Locate the cell with the specified text and output its (x, y) center coordinate. 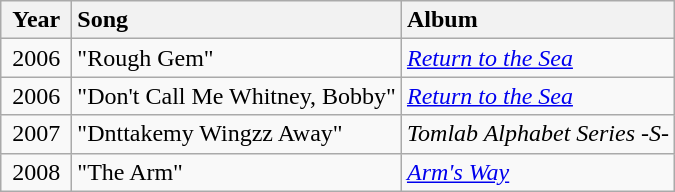
2008 (36, 172)
"Don't Call Me Whitney, Bobby" (237, 96)
"The Arm" (237, 172)
Tomlab Alphabet Series -S- (538, 134)
Album (538, 20)
Song (237, 20)
"Rough Gem" (237, 58)
"Dnttakemy Wingzz Away" (237, 134)
Year (36, 20)
2007 (36, 134)
Arm's Way (538, 172)
